For the text-containing cell, return its midpoint in (x, y) coordinate format. 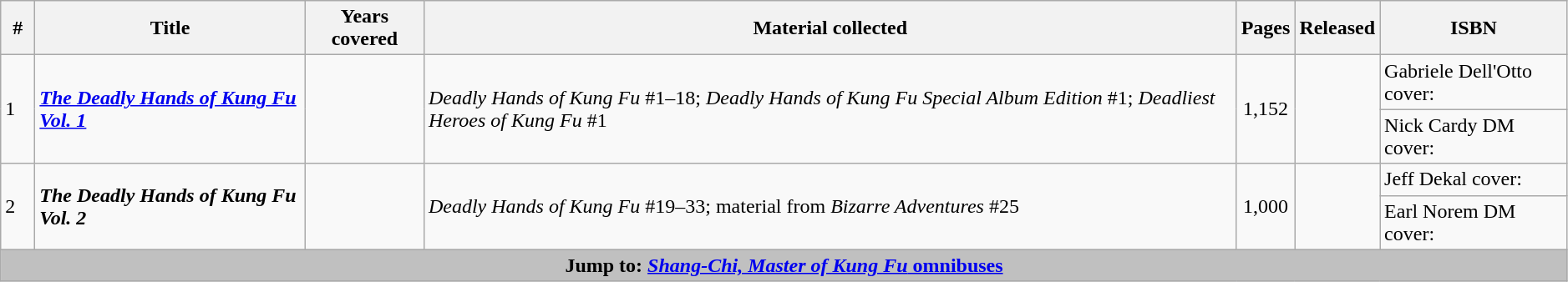
Deadly Hands of Kung Fu #1–18; Deadly Hands of Kung Fu Special Album Edition #1; Deadliest Heroes of Kung Fu #1 (830, 109)
Earl Norem DM cover: (1474, 222)
Gabriele Dell'Otto cover: (1474, 82)
Title (170, 28)
Released (1337, 28)
1,152 (1266, 109)
Jump to: Shang-Chi, Master of Kung Fu omnibuses (784, 265)
The Deadly Hands of Kung Fu Vol. 2 (170, 207)
Years covered (364, 28)
Material collected (830, 28)
1 (18, 109)
2 (18, 207)
Nick Cardy DM cover: (1474, 137)
The Deadly Hands of Kung Fu Vol. 1 (170, 109)
# (18, 28)
ISBN (1474, 28)
Deadly Hands of Kung Fu #19–33; material from Bizarre Adventures #25 (830, 207)
Pages (1266, 28)
Jeff Dekal cover: (1474, 179)
1,000 (1266, 207)
